Determine the (x, y) coordinate at the center of the cell enclosing the given text.  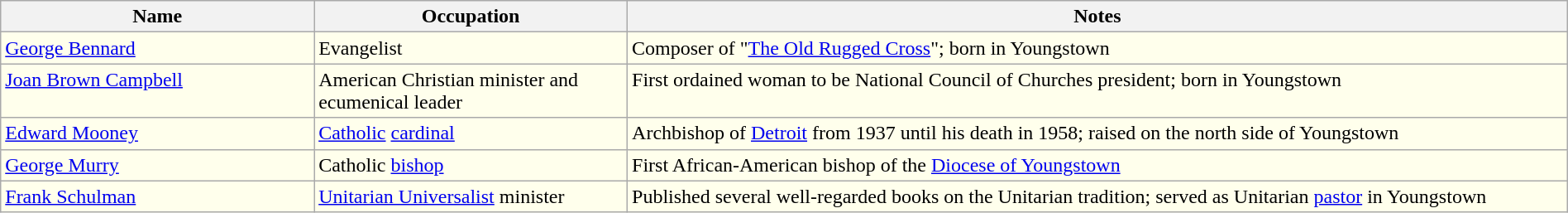
Notes (1098, 17)
Evangelist (471, 48)
First African-American bishop of the Diocese of Youngstown (1098, 165)
American Christian minister and ecumenical leader (471, 91)
Catholic bishop (471, 165)
Frank Schulman (157, 196)
Edward Mooney (157, 133)
Catholic cardinal (471, 133)
George Bennard (157, 48)
George Murry (157, 165)
Composer of "The Old Rugged Cross"; born in Youngstown (1098, 48)
Archbishop of Detroit from 1937 until his death in 1958; raised on the north side of Youngstown (1098, 133)
First ordained woman to be National Council of Churches president; born in Youngstown (1098, 91)
Unitarian Universalist minister (471, 196)
Published several well-regarded books on the Unitarian tradition; served as Unitarian pastor in Youngstown (1098, 196)
Joan Brown Campbell (157, 91)
Name (157, 17)
Occupation (471, 17)
